Capture the cell that displays the provided text and extract its [x, y] central coordinate. 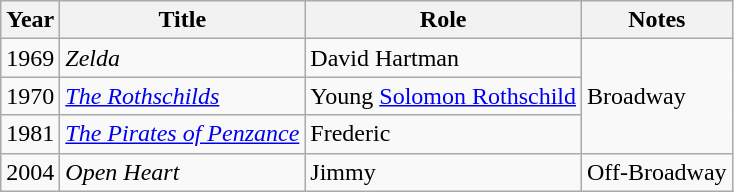
Young Solomon Rothschild [444, 96]
Title [182, 20]
Year [30, 20]
David Hartman [444, 58]
The Rothschilds [182, 96]
Role [444, 20]
1970 [30, 96]
Jimmy [444, 172]
Frederic [444, 134]
1969 [30, 58]
Notes [658, 20]
2004 [30, 172]
Open Heart [182, 172]
1981 [30, 134]
The Pirates of Penzance [182, 134]
Broadway [658, 96]
Zelda [182, 58]
Off-Broadway [658, 172]
